For the text-containing cell, return its midpoint in (x, y) coordinate format. 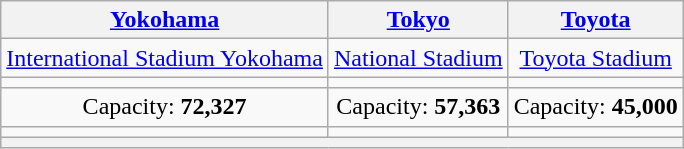
Yokohama (165, 20)
Tokyo (418, 20)
International Stadium Yokohama (165, 58)
Capacity: 57,363 (418, 107)
Capacity: 72,327 (165, 107)
Toyota Stadium (596, 58)
Capacity: 45,000 (596, 107)
National Stadium (418, 58)
Toyota (596, 20)
